From the cell containing the given text, extract its center point as (X, Y) coordinate. 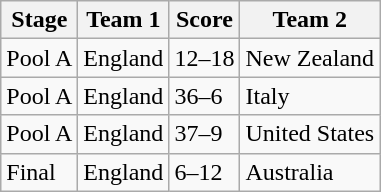
Stage (40, 20)
United States (310, 134)
Italy (310, 96)
37–9 (204, 134)
12–18 (204, 58)
New Zealand (310, 58)
Team 1 (124, 20)
6–12 (204, 172)
36–6 (204, 96)
Score (204, 20)
Team 2 (310, 20)
Australia (310, 172)
Final (40, 172)
